Determine the (X, Y) coordinate at the center of the cell enclosing the given text.  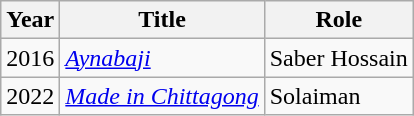
Title (162, 20)
2022 (30, 96)
Year (30, 20)
Solaiman (338, 96)
Made in Chittagong (162, 96)
Role (338, 20)
Saber Hossain (338, 58)
2016 (30, 58)
Aynabaji (162, 58)
